Determine the [X, Y] coordinate at the center of the cell enclosing the given text.  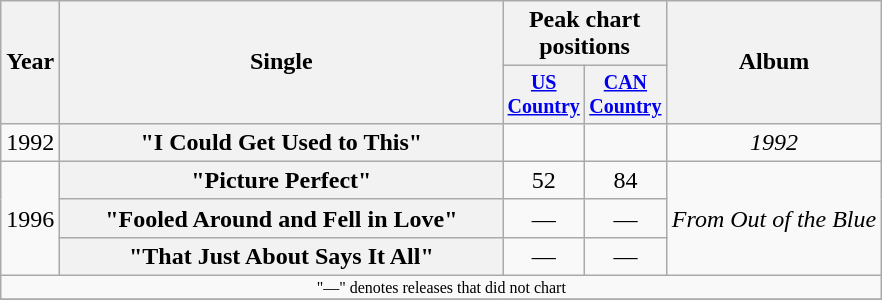
84 [626, 180]
"I Could Get Used to This" [282, 142]
Single [282, 62]
52 [544, 180]
CAN Country [626, 94]
Peak chartpositions [584, 34]
1996 [30, 218]
Album [774, 62]
Year [30, 62]
"Fooled Around and Fell in Love" [282, 218]
From Out of the Blue [774, 218]
"Picture Perfect" [282, 180]
"—" denotes releases that did not chart [442, 288]
US Country [544, 94]
"That Just About Says It All" [282, 256]
